Output the (X, Y) coordinate of the center of the cell containing the given text.  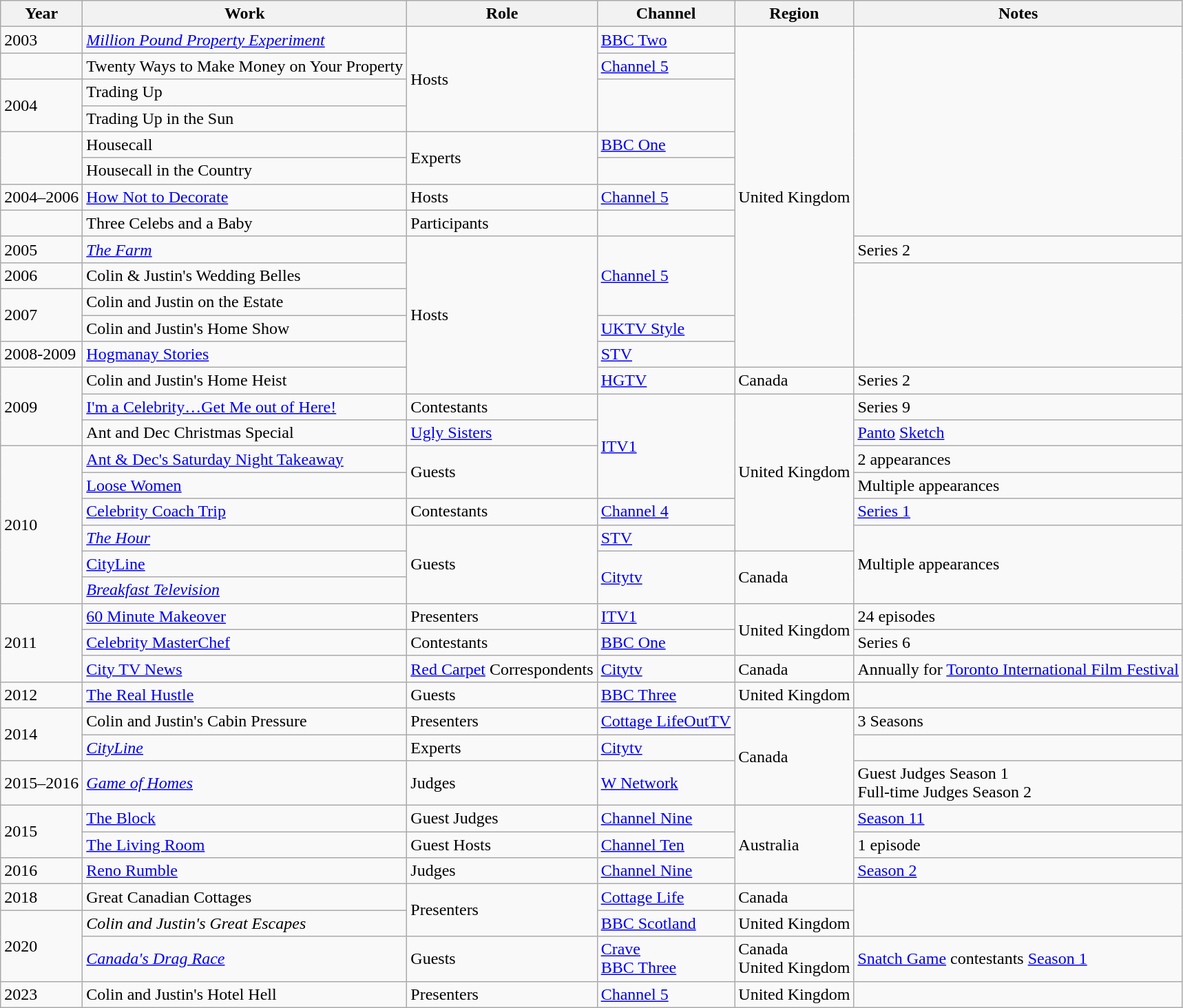
Colin and Justin's Hotel Hell (245, 994)
Channel (666, 14)
Guest Judges (502, 819)
Notes (1018, 14)
Australia (795, 845)
Cottage LifeOutTV (666, 721)
2004–2006 (41, 197)
Hogmanay Stories (245, 355)
Region (795, 14)
Colin and Justin's Cabin Pressure (245, 721)
Colin and Justin on the Estate (245, 302)
The Real Hustle (245, 695)
2012 (41, 695)
Three Celebs and a Baby (245, 223)
Colin and Justin's Home Heist (245, 381)
City TV News (245, 669)
Ant & Dec's Saturday Night Takeaway (245, 459)
60 Minute Makeover (245, 616)
HGTV (666, 381)
Red Carpet Correspondents (502, 669)
W Network (666, 784)
BBC Three (666, 695)
The Hour (245, 538)
Season 2 (1018, 871)
2016 (41, 871)
1 episode (1018, 845)
Year (41, 14)
Guest Judges Season 1Full-time Judges Season 2 (1018, 784)
Colin and Justin's Home Show (245, 328)
2023 (41, 994)
Celebrity MasterChef (245, 642)
Panto Sketch (1018, 433)
Trading Up (245, 92)
Great Canadian Cottages (245, 897)
2005 (41, 249)
Series 1 (1018, 512)
How Not to Decorate (245, 197)
Trading Up in the Sun (245, 118)
2015 (41, 832)
2 appearances (1018, 459)
Series 9 (1018, 407)
The Farm (245, 249)
2006 (41, 275)
Loose Women (245, 485)
2015–2016 (41, 784)
2004 (41, 105)
BBC Scotland (666, 923)
2010 (41, 525)
Cottage Life (666, 897)
Game of Homes (245, 784)
Twenty Ways to Make Money on Your Property (245, 66)
BBC Two (666, 40)
Work (245, 14)
Participants (502, 223)
Snatch Game contestants Season 1 (1018, 958)
Guest Hosts (502, 845)
Colin and Justin's Great Escapes (245, 923)
Housecall (245, 145)
Channel Ten (666, 845)
Housecall in the Country (245, 171)
2007 (41, 315)
Reno Rumble (245, 871)
Series 6 (1018, 642)
The Living Room (245, 845)
24 episodes (1018, 616)
Canada's Drag Race (245, 958)
Breakfast Television (245, 590)
Colin & Justin's Wedding Belles (245, 275)
2009 (41, 407)
Role (502, 14)
Annually for Toronto International Film Festival (1018, 669)
2011 (41, 642)
Ugly Sisters (502, 433)
2020 (41, 946)
CanadaUnited Kingdom (795, 958)
The Block (245, 819)
2018 (41, 897)
Channel 4 (666, 512)
Celebrity Coach Trip (245, 512)
2008-2009 (41, 355)
Million Pound Property Experiment (245, 40)
3 Seasons (1018, 721)
Season 11 (1018, 819)
2003 (41, 40)
I'm a Celebrity…Get Me out of Here! (245, 407)
CraveBBC Three (666, 958)
2014 (41, 734)
Ant and Dec Christmas Special (245, 433)
UKTV Style (666, 328)
